From the cell containing the given text, extract its center point as [x, y] coordinate. 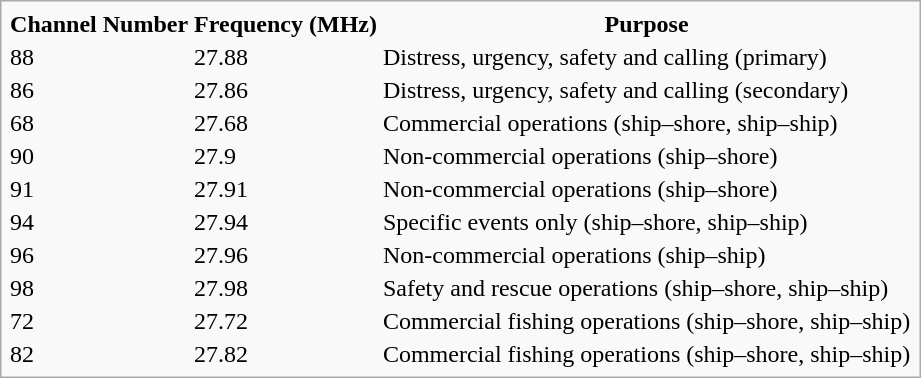
90 [100, 156]
Specific events only (ship–shore, ship–ship) [646, 222]
72 [100, 321]
Commercial operations (ship–shore, ship–ship) [646, 123]
27.68 [286, 123]
27.9 [286, 156]
88 [100, 57]
94 [100, 222]
27.94 [286, 222]
27.72 [286, 321]
86 [100, 90]
Frequency (MHz) [286, 24]
27.96 [286, 255]
27.82 [286, 354]
27.88 [286, 57]
98 [100, 288]
82 [100, 354]
Safety and rescue operations (ship–shore, ship–ship) [646, 288]
96 [100, 255]
27.98 [286, 288]
68 [100, 123]
Non-commercial operations (ship–ship) [646, 255]
27.86 [286, 90]
Distress, urgency, safety and calling (secondary) [646, 90]
Distress, urgency, safety and calling (primary) [646, 57]
Purpose [646, 24]
91 [100, 189]
Channel Number [100, 24]
27.91 [286, 189]
